Return the (X, Y) coordinate for the center point of the cell that contains the specified text.  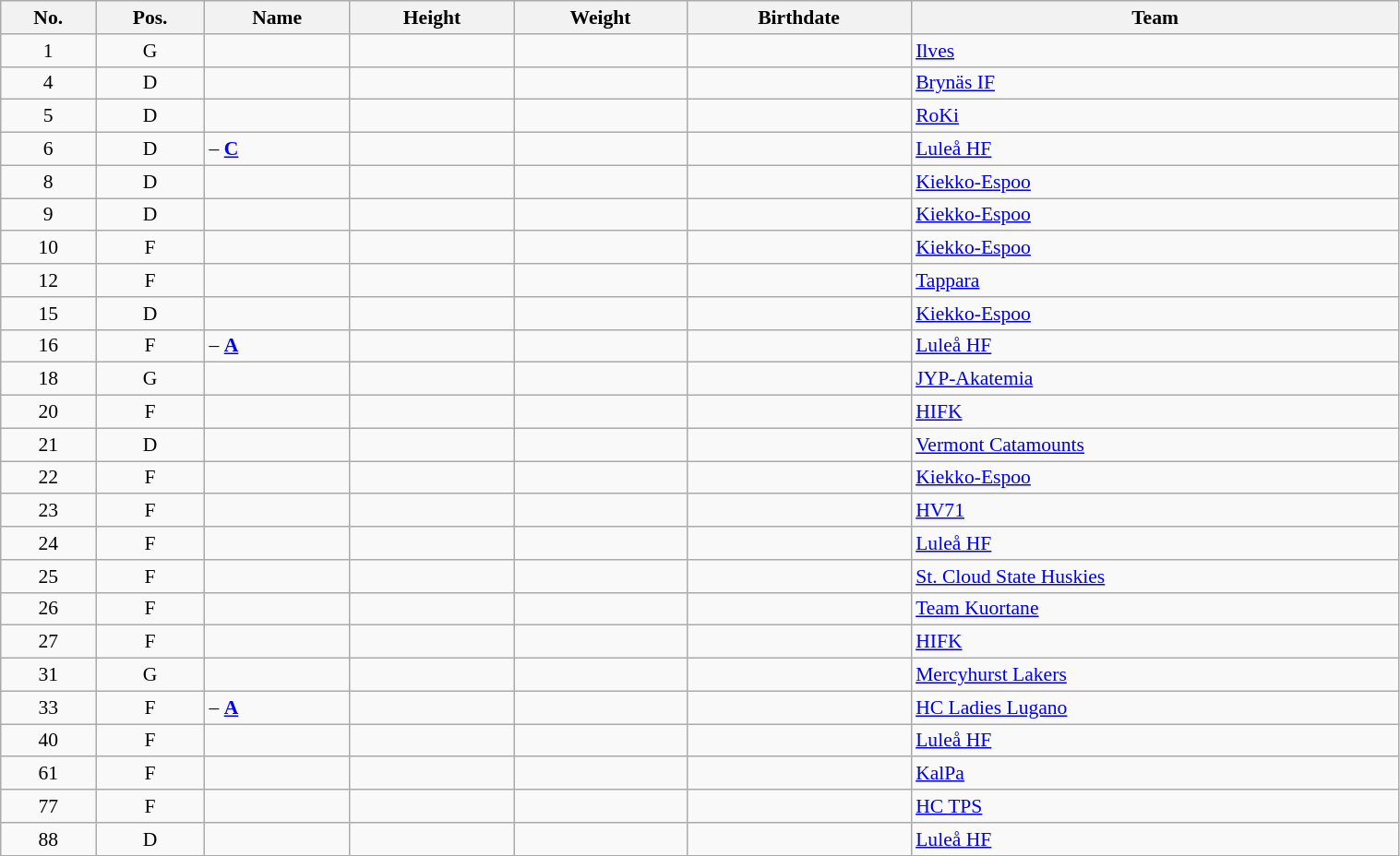
23 (48, 511)
15 (48, 314)
HV71 (1155, 511)
9 (48, 215)
21 (48, 445)
Mercyhurst Lakers (1155, 675)
10 (48, 248)
22 (48, 478)
40 (48, 741)
18 (48, 379)
77 (48, 806)
4 (48, 83)
12 (48, 280)
5 (48, 116)
25 (48, 577)
Team (1155, 18)
JYP-Akatemia (1155, 379)
No. (48, 18)
Birthdate (799, 18)
Team Kuortane (1155, 609)
– C (277, 149)
Ilves (1155, 51)
St. Cloud State Huskies (1155, 577)
Brynäs IF (1155, 83)
Name (277, 18)
Weight (600, 18)
Pos. (150, 18)
27 (48, 642)
16 (48, 346)
RoKi (1155, 116)
8 (48, 182)
Height (432, 18)
KalPa (1155, 774)
20 (48, 412)
61 (48, 774)
33 (48, 707)
26 (48, 609)
1 (48, 51)
24 (48, 543)
31 (48, 675)
HC TPS (1155, 806)
6 (48, 149)
Tappara (1155, 280)
HC Ladies Lugano (1155, 707)
88 (48, 839)
Vermont Catamounts (1155, 445)
